Output the (x, y) coordinate of the center of the cell containing the given text.  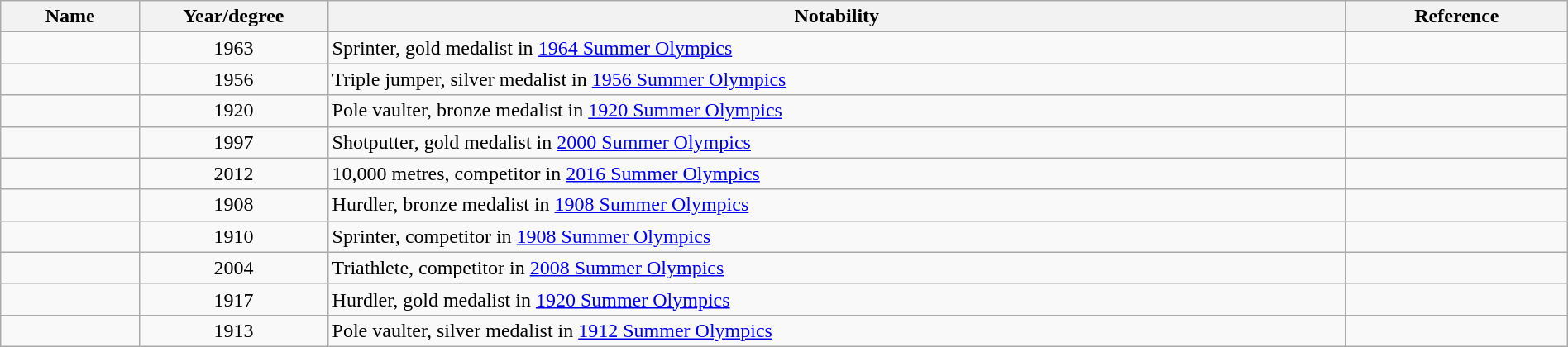
Notability (837, 17)
Sprinter, gold medalist in 1964 Summer Olympics (837, 48)
2012 (233, 173)
1956 (233, 79)
2004 (233, 268)
Shotputter, gold medalist in 2000 Summer Olympics (837, 142)
1913 (233, 330)
1997 (233, 142)
1963 (233, 48)
Triathlete, competitor in 2008 Summer Olympics (837, 268)
1917 (233, 299)
1920 (233, 111)
Triple jumper, silver medalist in 1956 Summer Olympics (837, 79)
Pole vaulter, silver medalist in 1912 Summer Olympics (837, 330)
Name (70, 17)
Hurdler, bronze medalist in 1908 Summer Olympics (837, 205)
Reference (1456, 17)
1908 (233, 205)
Hurdler, gold medalist in 1920 Summer Olympics (837, 299)
10,000 metres, competitor in 2016 Summer Olympics (837, 173)
Sprinter, competitor in 1908 Summer Olympics (837, 236)
Pole vaulter, bronze medalist in 1920 Summer Olympics (837, 111)
Year/degree (233, 17)
1910 (233, 236)
